Detect which cell encompasses the target text, then output its [x, y] center coordinate. 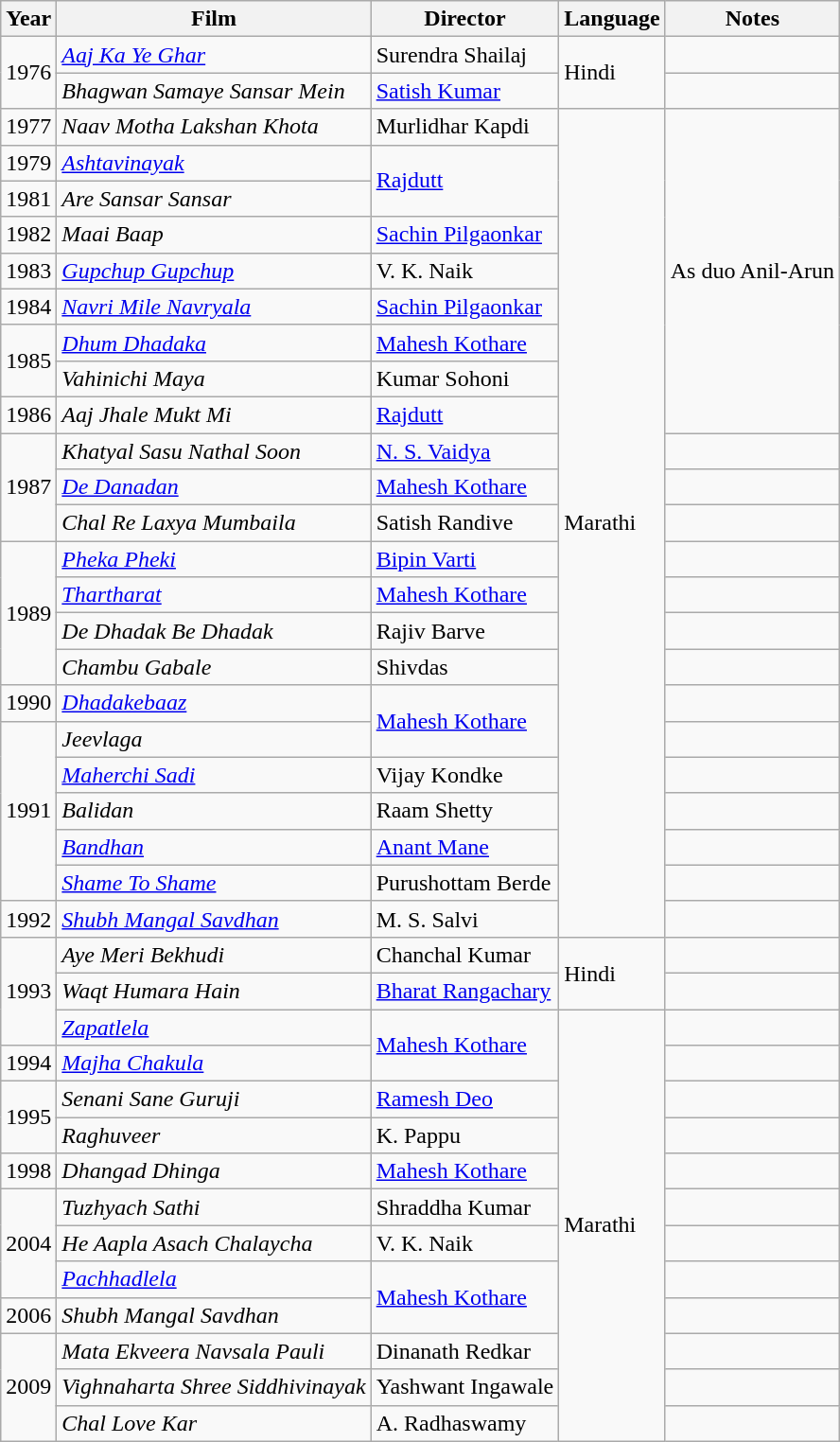
He Aapla Asach Chalaycha [214, 1243]
Chal Re Laxya Mumbaila [214, 523]
Chal Love Kar [214, 1423]
Dhangad Dhinga [214, 1171]
Raghuveer [214, 1135]
Khatyal Sasu Nathal Soon [214, 451]
Shame To Shame [214, 883]
Jeevlaga [214, 739]
Waqt Humara Hain [214, 991]
1989 [28, 613]
Ashtavinayak [214, 163]
2004 [28, 1243]
Murlidhar Kapdi [465, 127]
Aaj Jhale Mukt Mi [214, 414]
1995 [28, 1117]
1982 [28, 235]
Pachhadlela [214, 1279]
Language [612, 19]
N. S. Vaidya [465, 451]
Satish Kumar [465, 91]
1998 [28, 1171]
Naav Motha Lakshan Khota [214, 127]
Film [214, 19]
Vahinichi Maya [214, 378]
1985 [28, 360]
2006 [28, 1315]
Dhadakebaaz [214, 703]
Vijay Kondke [465, 775]
Zapatlela [214, 1027]
M. S. Salvi [465, 919]
1990 [28, 703]
Ramesh Deo [465, 1099]
Pheka Pheki [214, 559]
Purushottam Berde [465, 883]
K. Pappu [465, 1135]
Are Sansar Sansar [214, 199]
1992 [28, 919]
Bipin Varti [465, 559]
Satish Randive [465, 523]
Majha Chakula [214, 1064]
Aaj Ka Ye Ghar [214, 55]
Year [28, 19]
1984 [28, 307]
Rajiv Barve [465, 631]
1976 [28, 73]
1979 [28, 163]
1977 [28, 127]
Bhagwan Samaye Sansar Mein [214, 91]
Aye Meri Bekhudi [214, 955]
1993 [28, 991]
Chanchal Kumar [465, 955]
Surendra Shailaj [465, 55]
Chambu Gabale [214, 667]
Notes [752, 19]
1981 [28, 199]
Gupchup Gupchup [214, 271]
Maai Baap [214, 235]
De Dhadak Be Dhadak [214, 631]
Anant Mane [465, 847]
1994 [28, 1064]
De Danadan [214, 487]
2009 [28, 1387]
As duo Anil-Arun [752, 271]
A. Radhaswamy [465, 1423]
Dinanath Redkar [465, 1351]
Yashwant Ingawale [465, 1387]
Balidan [214, 811]
Maherchi Sadi [214, 775]
Tuzhyach Sathi [214, 1207]
1983 [28, 271]
Dhum Dhadaka [214, 343]
Vighnaharta Shree Siddhivinayak [214, 1387]
Shraddha Kumar [465, 1207]
Shivdas [465, 667]
Bharat Rangachary [465, 991]
1991 [28, 811]
Thartharat [214, 595]
Mata Ekveera Navsala Pauli [214, 1351]
1987 [28, 487]
Director [465, 19]
Navri Mile Navryala [214, 307]
Kumar Sohoni [465, 378]
Bandhan [214, 847]
1986 [28, 414]
Senani Sane Guruji [214, 1099]
Raam Shetty [465, 811]
